Search for the cell housing the specified text and yield its [x, y] center coordinate. 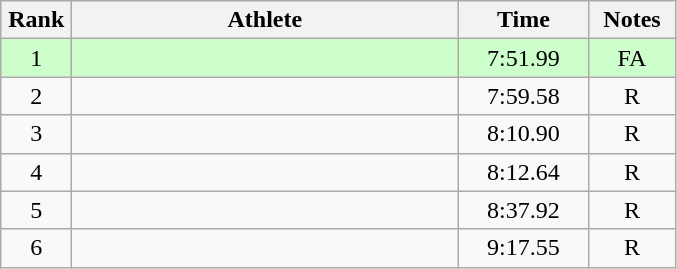
Athlete [265, 20]
8:12.64 [524, 172]
4 [36, 172]
FA [632, 58]
1 [36, 58]
6 [36, 248]
9:17.55 [524, 248]
2 [36, 96]
3 [36, 134]
Time [524, 20]
Rank [36, 20]
7:59.58 [524, 96]
5 [36, 210]
8:10.90 [524, 134]
8:37.92 [524, 210]
7:51.99 [524, 58]
Notes [632, 20]
